Capture the cell that displays the provided text and extract its (X, Y) central coordinate. 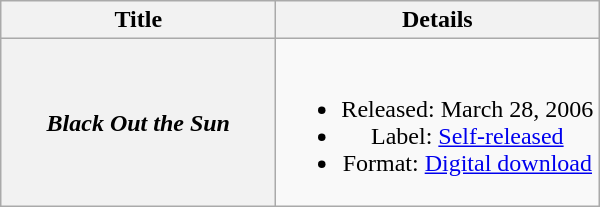
Black Out the Sun (138, 122)
Released: March 28, 2006Label: Self-releasedFormat: Digital download (438, 122)
Title (138, 20)
Details (438, 20)
